Identify which cell holds the provided text, then report its [X, Y] central coordinate. 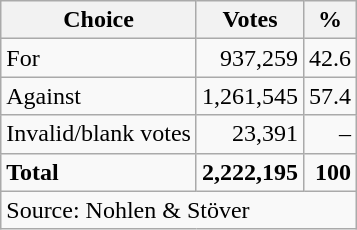
– [330, 134]
23,391 [250, 134]
For [99, 58]
Choice [99, 20]
2,222,195 [250, 172]
100 [330, 172]
42.6 [330, 58]
Against [99, 96]
Source: Nohlen & Stöver [179, 210]
Votes [250, 20]
Total [99, 172]
57.4 [330, 96]
% [330, 20]
937,259 [250, 58]
1,261,545 [250, 96]
Invalid/blank votes [99, 134]
